Locate the cell with the specified text and output its (X, Y) center coordinate. 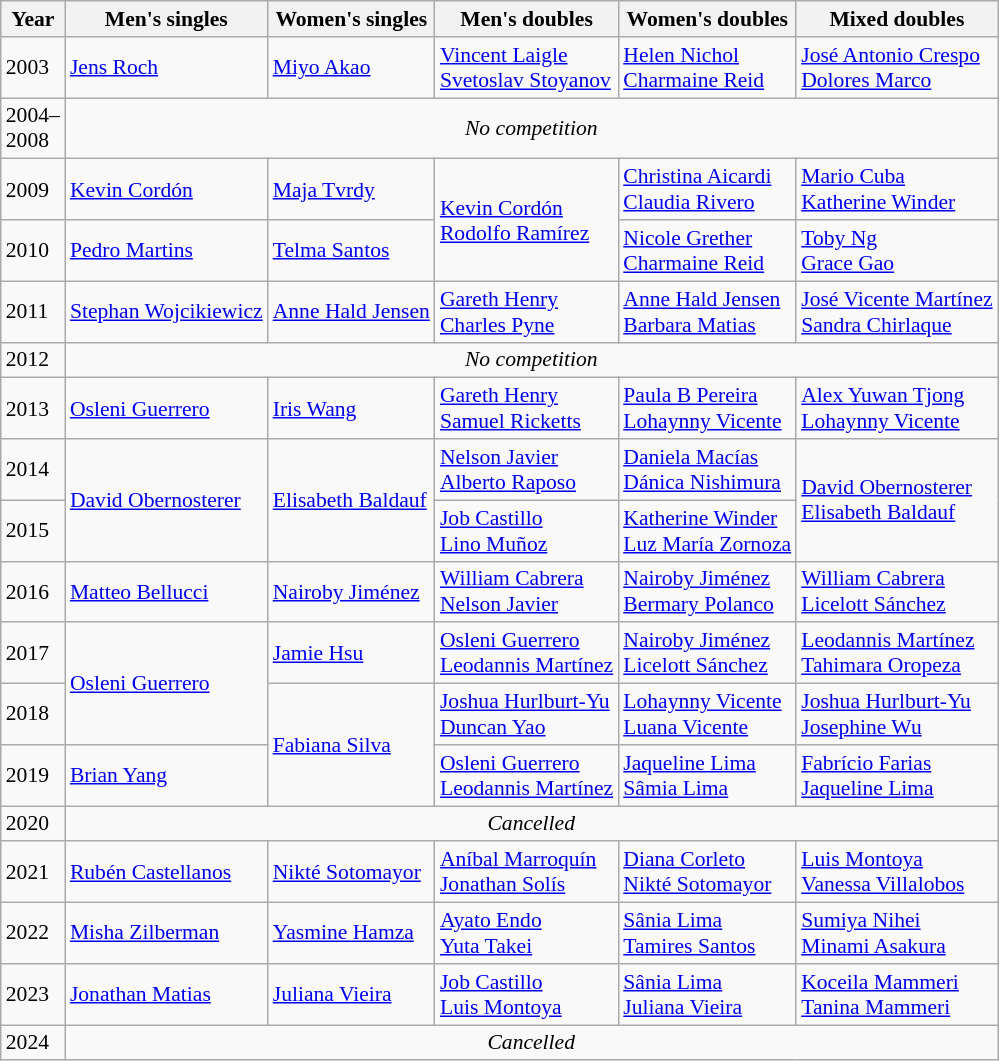
Misha Zilberman (166, 934)
Daniela Macías Dánica Nishimura (707, 470)
Joshua Hurlburt-Yu Duncan Yao (526, 714)
Lohaynny Vicente Luana Vicente (707, 714)
Joshua Hurlburt-Yu Josephine Wu (896, 714)
José Antonio Crespo Dolores Marco (896, 68)
Juliana Vieira (352, 994)
2012 (33, 360)
2015 (33, 530)
Jens Roch (166, 68)
Nicole Grether Charmaine Reid (707, 250)
2021 (33, 872)
Nairoby Jiménez (352, 592)
2011 (33, 312)
Miyo Akao (352, 68)
Telma Santos (352, 250)
David Obernosterer Elisabeth Baldauf (896, 500)
José Vicente Martínez Sandra Chirlaque (896, 312)
Mixed doubles (896, 19)
Men's singles (166, 19)
Diana Corleto Nikté Sotomayor (707, 872)
2013 (33, 408)
Men's doubles (526, 19)
Job Castillo Lino Muñoz (526, 530)
Year (33, 19)
Sumiya Nihei Minami Asakura (896, 934)
2020 (33, 824)
Rubén Castellanos (166, 872)
Stephan Wojcikiewicz (166, 312)
Koceila Mammeri Tanina Mammeri (896, 994)
Gareth Henry Samuel Ricketts (526, 408)
2009 (33, 190)
Helen Nichol Charmaine Reid (707, 68)
Leodannis Martínez Tahimara Oropeza (896, 654)
Elisabeth Baldauf (352, 500)
2017 (33, 654)
2018 (33, 714)
Katherine Winder Luz María Zornoza (707, 530)
Gareth Henry Charles Pyne (526, 312)
Toby Ng Grace Gao (896, 250)
Pedro Martins (166, 250)
2019 (33, 776)
William Cabrera Nelson Javier (526, 592)
Anne Hald Jensen (352, 312)
2022 (33, 934)
Alex Yuwan Tjong Lohaynny Vicente (896, 408)
Iris Wang (352, 408)
2014 (33, 470)
Jaqueline Lima Sâmia Lima (707, 776)
Nairoby Jiménez Bermary Polanco (707, 592)
2016 (33, 592)
Kevin Cordón Rodolfo Ramírez (526, 220)
Anne Hald Jensen Barbara Matias (707, 312)
Maja Tvrdy (352, 190)
Vincent Laigle Svetoslav Stoyanov (526, 68)
David Obernosterer (166, 500)
Sânia Lima Juliana Vieira (707, 994)
Job Castillo Luis Montoya (526, 994)
Aníbal Marroquín Jonathan Solís (526, 872)
Kevin Cordón (166, 190)
Nairoby Jiménez Licelott Sánchez (707, 654)
Women's doubles (707, 19)
Sânia Lima Tamires Santos (707, 934)
Christina Aicardi Claudia Rivero (707, 190)
William Cabrera Licelott Sánchez (896, 592)
Women's singles (352, 19)
Paula B Pereira Lohaynny Vicente (707, 408)
Fabiana Silva (352, 745)
2004–2008 (33, 128)
Matteo Bellucci (166, 592)
Yasmine Hamza (352, 934)
Jonathan Matias (166, 994)
Nelson Javier Alberto Raposo (526, 470)
Brian Yang (166, 776)
2010 (33, 250)
Ayato Endo Yuta Takei (526, 934)
2003 (33, 68)
2024 (33, 1043)
Jamie Hsu (352, 654)
Fabrício Farias Jaqueline Lima (896, 776)
2023 (33, 994)
Mario Cuba Katherine Winder (896, 190)
Luis Montoya Vanessa Villalobos (896, 872)
Nikté Sotomayor (352, 872)
